Determine the (x, y) coordinate at the center of the cell enclosing the given text.  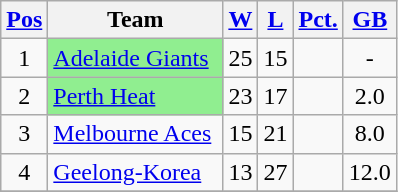
21 (276, 134)
8.0 (370, 134)
27 (276, 172)
2 (24, 96)
L (276, 20)
Perth Heat (136, 96)
- (370, 58)
Team (136, 20)
1 (24, 58)
3 (24, 134)
17 (276, 96)
4 (24, 172)
W (240, 20)
23 (240, 96)
2.0 (370, 96)
Pct. (318, 20)
Adelaide Giants (136, 58)
13 (240, 172)
Pos (24, 20)
Geelong-Korea (136, 172)
GB (370, 20)
25 (240, 58)
12.0 (370, 172)
Melbourne Aces (136, 134)
